From the cell containing the given text, extract its center point as (x, y) coordinate. 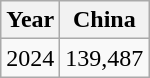
China (104, 20)
Year (30, 20)
139,487 (104, 58)
2024 (30, 58)
